Identify which cell holds the provided text, then report its [X, Y] central coordinate. 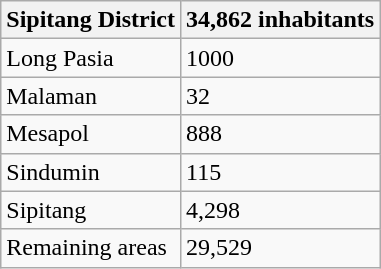
1000 [280, 58]
Long Pasia [91, 58]
4,298 [280, 210]
Sipitang District [91, 20]
Remaining areas [91, 248]
Sindumin [91, 172]
Mesapol [91, 134]
29,529 [280, 248]
Malaman [91, 96]
888 [280, 134]
115 [280, 172]
Sipitang [91, 210]
34,862 inhabitants [280, 20]
32 [280, 96]
